Find where the given text appears and provide that cell's center as [x, y] coordinate. 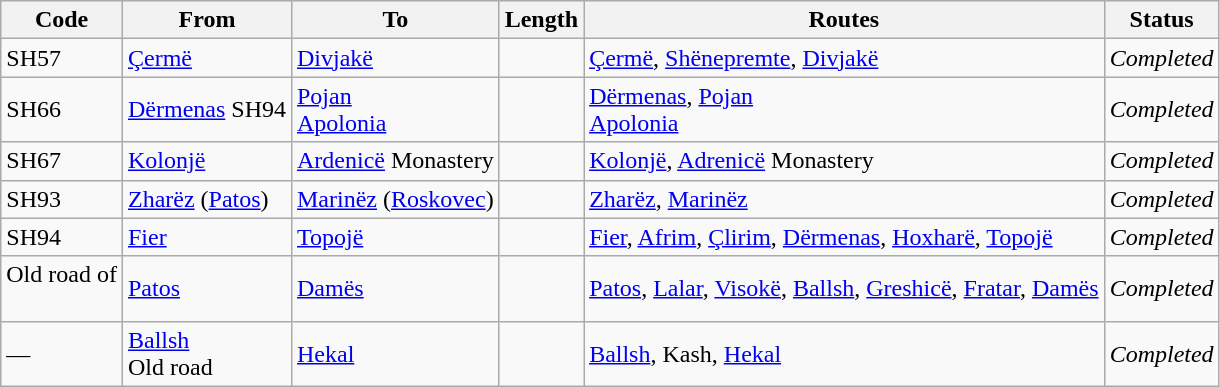
Code [62, 20]
Zharëz, Marinëz [844, 199]
From [206, 20]
BallshOld road [206, 354]
Çermë, Shënepremte, Divjakë [844, 58]
Routes [844, 20]
Damës [395, 288]
Divjakë [395, 58]
Fier, Afrim, Çlirim, Dërmenas, Hoxharë, Topojë [844, 237]
Patos [206, 288]
Çermë [206, 58]
Patos, Lalar, Visokë, Ballsh, Greshicë, Fratar, Damës [844, 288]
Ardenicë Monastery [395, 161]
Fier [206, 237]
Kolonjë, Adrenicë Monastery [844, 161]
Hekal [395, 354]
To [395, 20]
Topojë [395, 237]
Dërmenas, PojanApolonia [844, 110]
Kolonjë [206, 161]
SH57 [62, 58]
Dërmenas SH94 [206, 110]
Status [1162, 20]
SH67 [62, 161]
Length [541, 20]
Zharëz (Patos) [206, 199]
Ballsh, Kash, Hekal [844, 354]
Marinëz (Roskovec) [395, 199]
— [62, 354]
SH66 [62, 110]
SH94 [62, 237]
SH93 [62, 199]
Old road of [62, 288]
PojanApolonia [395, 110]
